Return (x, y) of the center of cell containing provided text 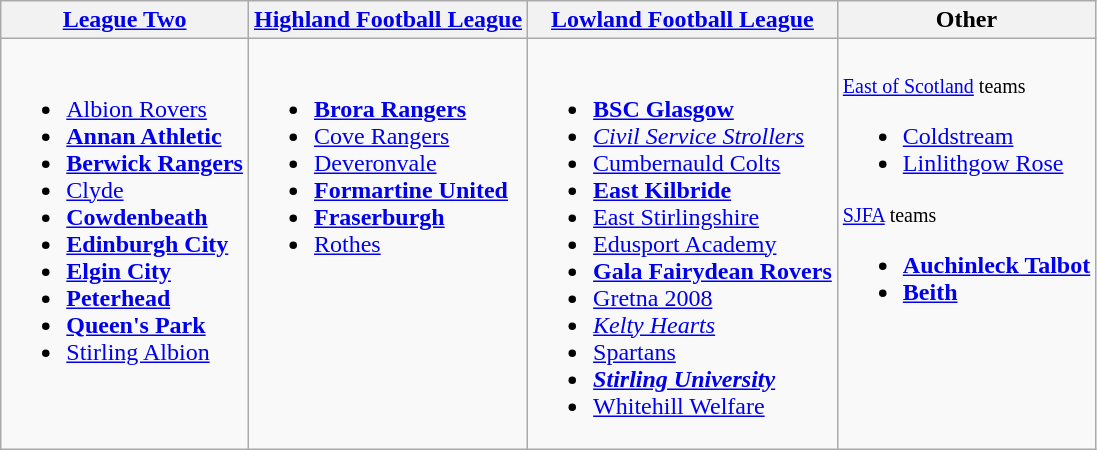
Highland Football League (388, 20)
Lowland Football League (683, 20)
Brora RangersCove RangersDeveronvaleFormartine UnitedFraserburghRothes (388, 244)
Albion RoversAnnan AthleticBerwick RangersClydeCowdenbeathEdinburgh CityElgin CityPeterheadQueen's ParkStirling Albion (125, 244)
League Two (125, 20)
East of Scotland teamsColdstreamLinlithgow RoseSJFA teamsAuchinleck TalbotBeith (966, 244)
Other (966, 20)
